Capture the cell that displays the provided text and extract its [x, y] central coordinate. 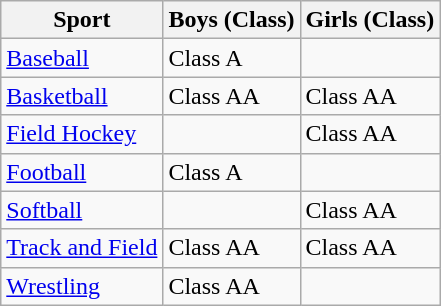
Wrestling [82, 286]
Track and Field [82, 248]
Basketball [82, 96]
Field Hockey [82, 134]
Softball [82, 210]
Boys (Class) [232, 20]
Football [82, 172]
Baseball [82, 58]
Girls (Class) [370, 20]
Sport [82, 20]
